Extract the (X, Y) coordinate from the center of the cell holding the provided text.  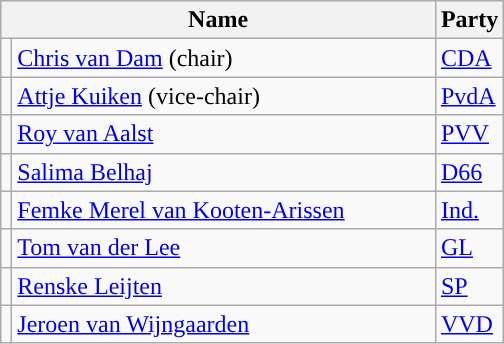
GL (469, 248)
Roy van Aalst (224, 134)
Jeroen van Wijngaarden (224, 324)
Femke Merel van Kooten-Arissen (224, 210)
PVV (469, 134)
SP (469, 286)
Tom van der Lee (224, 248)
Attje Kuiken (vice-chair) (224, 96)
PvdA (469, 96)
D66 (469, 172)
Ind. (469, 210)
VVD (469, 324)
Name (218, 20)
Chris van Dam (chair) (224, 58)
Salima Belhaj (224, 172)
Party (469, 20)
Renske Leijten (224, 286)
CDA (469, 58)
